Pinpoint the cell where the given text exists, returning its [x, y] midpoint coordinate. 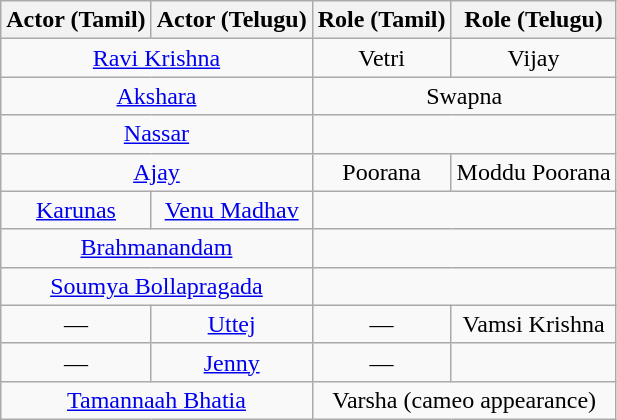
Venu Madhav [232, 210]
Soumya Bollapragada [156, 286]
Vamsi Krishna [534, 324]
Vijay [534, 58]
Swapna [464, 96]
Actor (Telugu) [232, 20]
Nassar [156, 134]
Uttej [232, 324]
Actor (Tamil) [76, 20]
Brahmanandam [156, 248]
Tamannaah Bhatia [156, 400]
Poorana [382, 172]
Vetri [382, 58]
Ajay [156, 172]
Ravi Krishna [156, 58]
Varsha (cameo appearance) [464, 400]
Moddu Poorana [534, 172]
Role (Telugu) [534, 20]
Karunas [76, 210]
Jenny [232, 362]
Akshara [156, 96]
Role (Tamil) [382, 20]
